Capture the cell that displays the provided text and extract its [x, y] central coordinate. 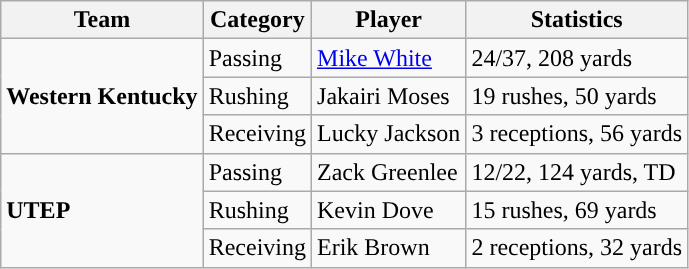
2 receptions, 32 yards [577, 248]
3 receptions, 56 yards [577, 134]
Jakairi Moses [389, 96]
Mike White [389, 58]
UTEP [102, 210]
Erik Brown [389, 248]
Western Kentucky [102, 96]
Team [102, 20]
15 rushes, 69 yards [577, 210]
12/22, 124 yards, TD [577, 172]
Lucky Jackson [389, 134]
Category [257, 20]
24/37, 208 yards [577, 58]
19 rushes, 50 yards [577, 96]
Player [389, 20]
Kevin Dove [389, 210]
Statistics [577, 20]
Zack Greenlee [389, 172]
